Find where the given text appears and provide that cell's center as [X, Y] coordinate. 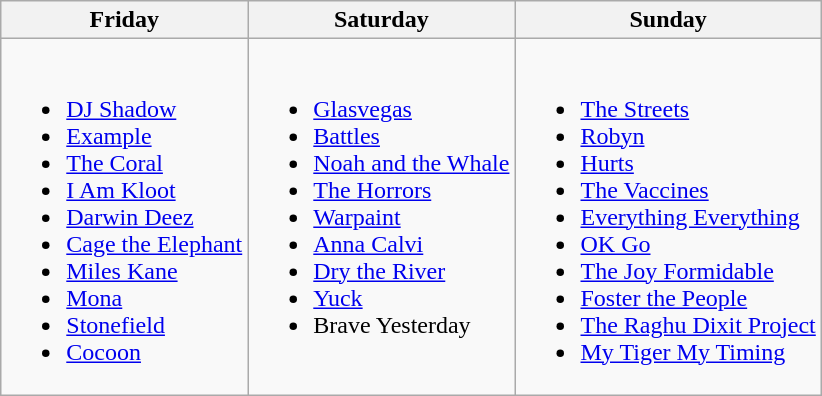
Friday [124, 20]
DJ ShadowExampleThe CoralI Am KlootDarwin DeezCage the ElephantMiles KaneMonaStonefieldCocoon [124, 217]
Saturday [382, 20]
The StreetsRobynHurtsThe VaccinesEverything EverythingOK GoThe Joy FormidableFoster the PeopleThe Raghu Dixit ProjectMy Tiger My Timing [668, 217]
GlasvegasBattlesNoah and the WhaleThe HorrorsWarpaintAnna CalviDry the RiverYuckBrave Yesterday [382, 217]
Sunday [668, 20]
